For the text-containing cell, return its midpoint in [x, y] coordinate format. 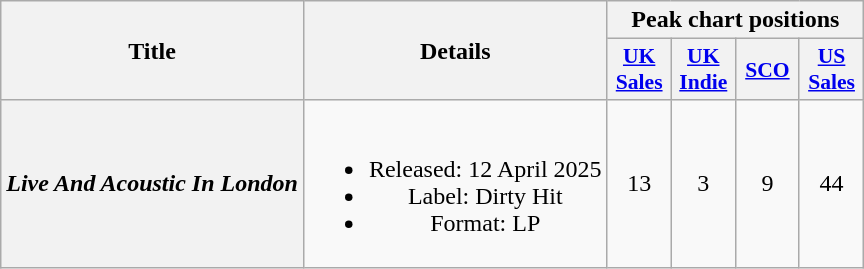
44 [831, 184]
Peak chart positions [735, 20]
USSales [831, 70]
SCO [767, 70]
UKIndie [703, 70]
13 [639, 184]
Details [455, 50]
Title [152, 50]
Released: 12 April 2025Label: Dirty HitFormat: LP [455, 184]
UKSales [639, 70]
Live And Acoustic In London [152, 184]
3 [703, 184]
9 [767, 184]
